Return the (X, Y) coordinate for the center point of the cell that contains the specified text.  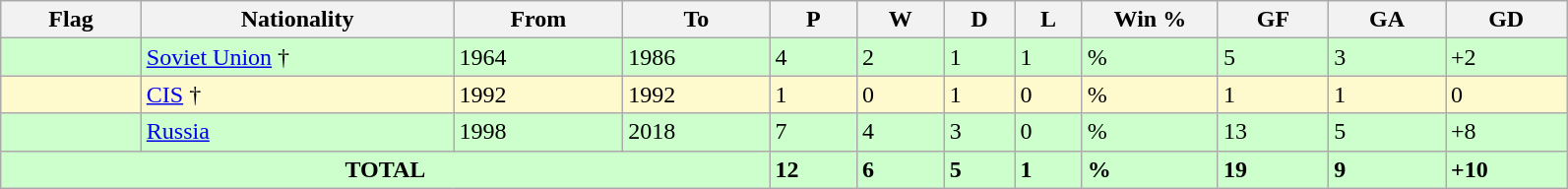
GD (1506, 20)
GA (1388, 20)
9 (1388, 169)
CIS † (297, 94)
D (979, 20)
Russia (297, 132)
+10 (1506, 169)
2 (902, 57)
Win % (1150, 20)
+2 (1506, 57)
TOTAL (386, 169)
+8 (1506, 132)
1986 (697, 57)
6 (902, 169)
W (902, 20)
GF (1273, 20)
P (813, 20)
From (538, 20)
Soviet Union † (297, 57)
19 (1273, 169)
Flag (71, 20)
L (1048, 20)
1998 (538, 132)
Nationality (297, 20)
2018 (697, 132)
7 (813, 132)
To (697, 20)
13 (1273, 132)
1964 (538, 57)
12 (813, 169)
